Return (X, Y) of the center of cell containing provided text 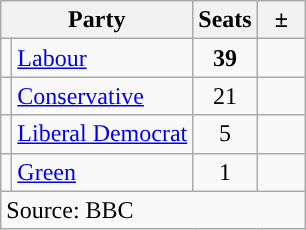
Green (102, 172)
Liberal Democrat (102, 134)
5 (225, 134)
Labour (102, 58)
21 (225, 96)
Source: BBC (154, 210)
Conservative (102, 96)
Party (97, 20)
Seats (225, 20)
1 (225, 172)
39 (225, 58)
± (281, 20)
